Extract the (x, y) coordinate from the center of the cell holding the provided text.  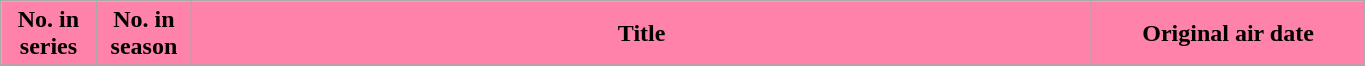
Title (642, 34)
No. inseries (48, 34)
Original air date (1228, 34)
No. inseason (144, 34)
